Determine the (x, y) coordinate at the center of the cell enclosing the given text.  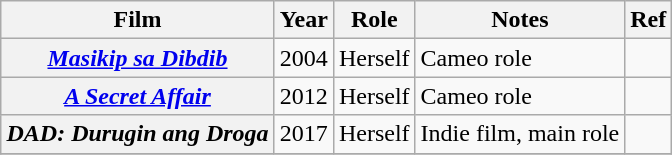
Indie film, main role (520, 134)
DAD: Durugin ang Droga (138, 134)
2017 (304, 134)
Ref (648, 20)
Year (304, 20)
2004 (304, 58)
Masikip sa Dibdib (138, 58)
Notes (520, 20)
Role (374, 20)
Film (138, 20)
A Secret Affair (138, 96)
2012 (304, 96)
